Pinpoint the cell where the given text exists, returning its [X, Y] midpoint coordinate. 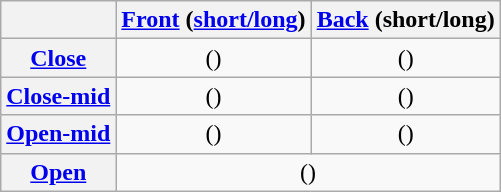
Back (short/long) [406, 20]
Front (short/long) [214, 20]
Close-mid [58, 96]
Open [58, 172]
Close [58, 58]
Open-mid [58, 134]
